Scan for the cell matching the given text and deliver its [x, y] coordinate at center. 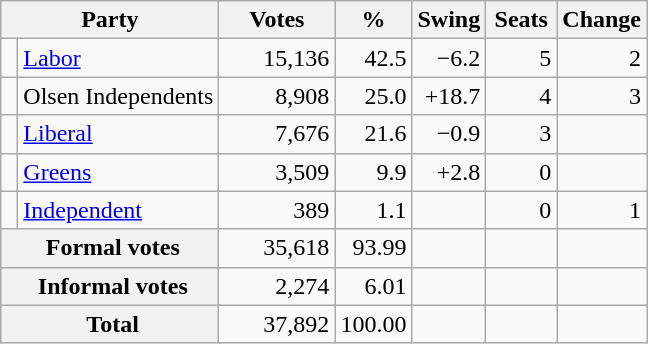
Seats [522, 20]
Formal votes [110, 248]
Total [110, 324]
15,136 [277, 58]
Informal votes [110, 286]
6.01 [374, 286]
Liberal [118, 134]
100.00 [374, 324]
21.6 [374, 134]
Olsen Independents [118, 96]
25.0 [374, 96]
+2.8 [449, 172]
5 [522, 58]
1 [602, 210]
−6.2 [449, 58]
Party [110, 20]
9.9 [374, 172]
2 [602, 58]
4 [522, 96]
37,892 [277, 324]
42.5 [374, 58]
Swing [449, 20]
+18.7 [449, 96]
93.99 [374, 248]
8,908 [277, 96]
Greens [118, 172]
1.1 [374, 210]
−0.9 [449, 134]
35,618 [277, 248]
Independent [118, 210]
Votes [277, 20]
3,509 [277, 172]
% [374, 20]
389 [277, 210]
Labor [118, 58]
7,676 [277, 134]
Change [602, 20]
2,274 [277, 286]
